Provide the (X, Y) coordinate of the cell's center where the given text is located.  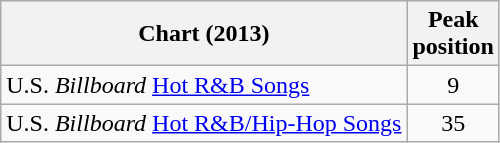
Chart (2013) (204, 34)
U.S. Billboard Hot R&B/Hip-Hop Songs (204, 123)
U.S. Billboard Hot R&B Songs (204, 85)
35 (453, 123)
9 (453, 85)
Peakposition (453, 34)
